Identify which cell holds the provided text, then report its (X, Y) central coordinate. 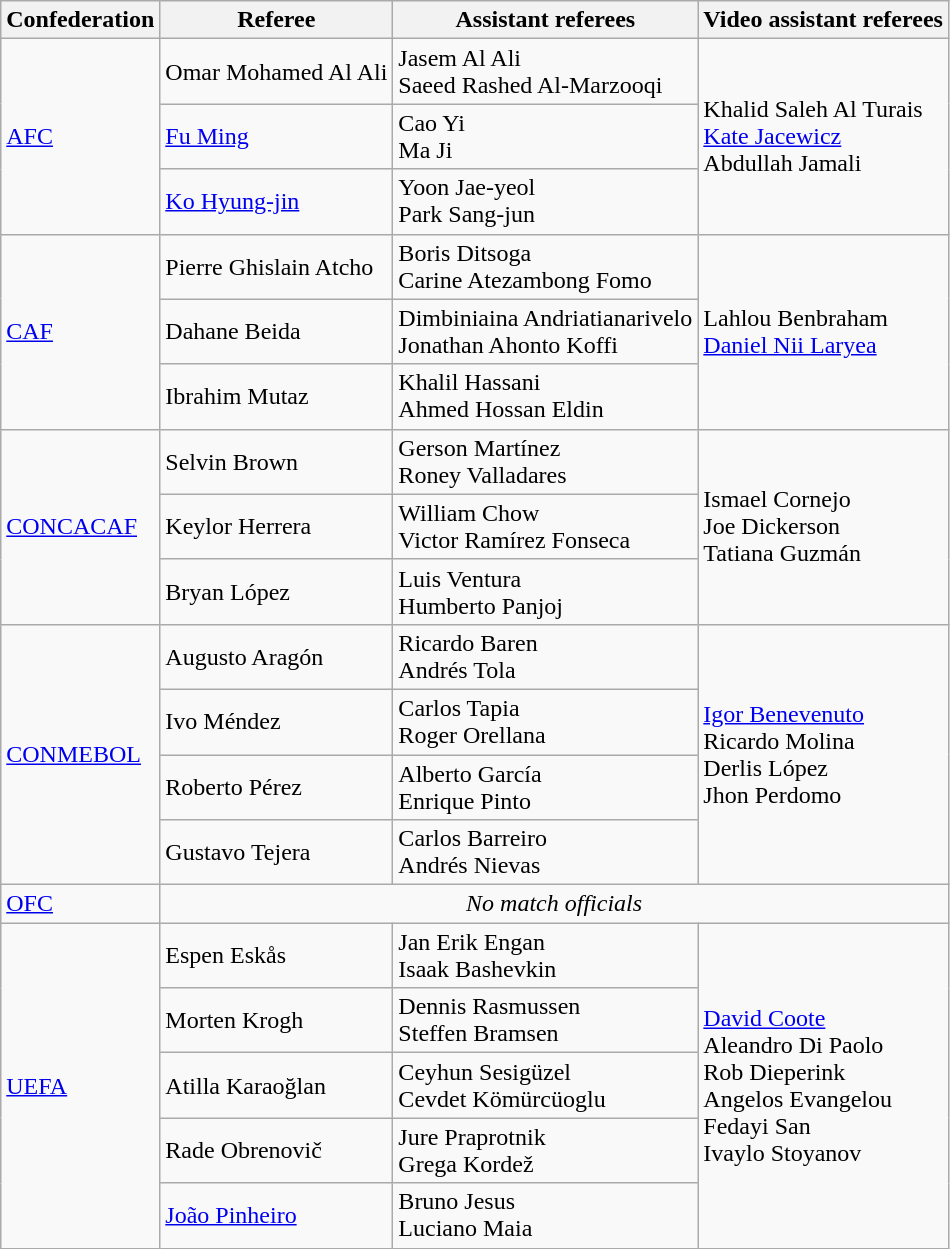
Dennis Rasmussen Steffen Bramsen (546, 1020)
Jasem Al Ali Saeed Rashed Al-Marzooqi (546, 72)
CAF (80, 332)
CONCACAF (80, 526)
No match officials (554, 904)
Ismael Cornejo Joe Dickerson Tatiana Guzmán (824, 526)
Bruno Jesus Luciano Maia (546, 1216)
Rade Obrenovič (276, 1150)
Khalid Saleh Al Turais Kate Jacewicz Abdullah Jamali (824, 136)
Yoon Jae-yeol Park Sang-jun (546, 202)
Ibrahim Mutaz (276, 396)
AFC (80, 136)
Assistant referees (546, 20)
Khalil Hassani Ahmed Hossan Eldin (546, 396)
Alberto García Enrique Pinto (546, 786)
Luis Ventura Humberto Panjoj (546, 592)
UEFA (80, 1086)
Selvin Brown (276, 462)
Referee (276, 20)
Augusto Aragón (276, 656)
Ko Hyung-jin (276, 202)
Ceyhun Sesigüzel Cevdet Kömürcüoglu (546, 1086)
Fu Ming (276, 136)
CONMEBOL (80, 754)
Video assistant referees (824, 20)
OFC (80, 904)
Confederation (80, 20)
Dimbiniaina Andriatianarivelo Jonathan Ahonto Koffi (546, 332)
Roberto Pérez (276, 786)
Boris Ditsoga Carine Atezambong Fomo (546, 266)
Gustavo Tejera (276, 852)
Carlos Tapia Roger Orellana (546, 722)
Morten Krogh (276, 1020)
Pierre Ghislain Atcho (276, 266)
Cao Yi Ma Ji (546, 136)
Jan Erik Engan Isaak Bashevkin (546, 956)
Keylor Herrera (276, 526)
Gerson Martínez Roney Valladares (546, 462)
Ivo Méndez (276, 722)
Omar Mohamed Al Ali (276, 72)
Igor Benevenuto Ricardo Molina Derlis López Jhon Perdomo (824, 754)
João Pinheiro (276, 1216)
Ricardo Baren Andrés Tola (546, 656)
Bryan López (276, 592)
Dahane Beida (276, 332)
Lahlou Benbraham Daniel Nii Laryea (824, 332)
David Coote Aleandro Di Paolo Rob Dieperink Angelos Evangelou Fedayi San Ivaylo Stoyanov (824, 1086)
Carlos Barreiro Andrés Nievas (546, 852)
Jure Praprotnik Grega Kordež (546, 1150)
Atilla Karaoğlan (276, 1086)
Espen Eskås (276, 956)
William Chow Victor Ramírez Fonseca (546, 526)
